Extract the (x, y) coordinate from the center of the cell holding the provided text.  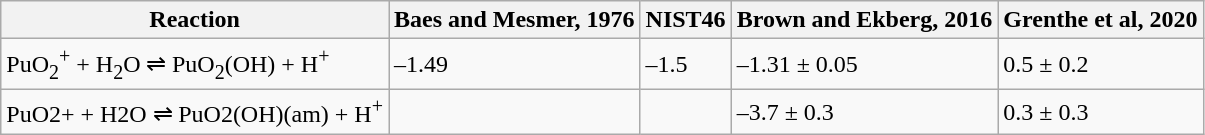
–1.5 (686, 64)
–3.7 ± 0.3 (864, 112)
Reaction (195, 20)
Baes and Mesmer, 1976 (515, 20)
Brown and Ekberg, 2016 (864, 20)
–1.31 ± 0.05 (864, 64)
PuO2+ + H2O ⇌ PuO2(OH) + H+ (195, 64)
0.3 ± 0.3 (1100, 112)
PuO2+ + H2O ⇌ PuO2(OH)(am) + H+ (195, 112)
Grenthe et al, 2020 (1100, 20)
0.5 ± 0.2 (1100, 64)
–1.49 (515, 64)
NIST46 (686, 20)
